Determine the (X, Y) coordinate at the center of the cell enclosing the given text.  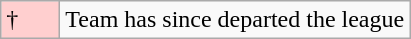
Team has since departed the league (235, 20)
† (30, 20)
